Output the (X, Y) coordinate of the center of the cell containing the given text.  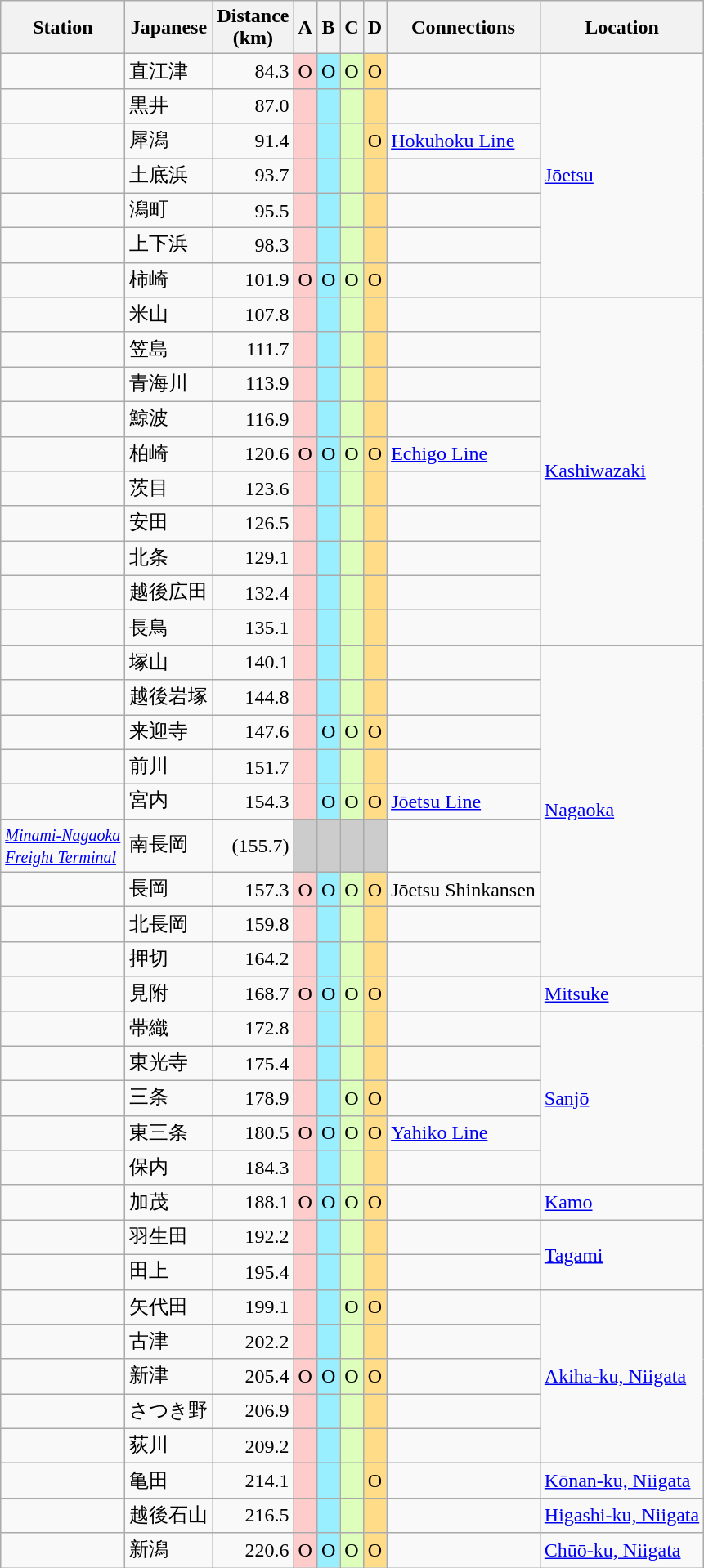
茨目 (168, 489)
Minami-NagaokaFreight Terminal (63, 845)
青海川 (168, 384)
159.8 (253, 925)
上下浜 (168, 245)
羽生田 (168, 1237)
154.3 (253, 802)
206.9 (253, 1412)
田上 (168, 1271)
潟町 (168, 211)
見附 (168, 994)
220.6 (253, 1551)
加茂 (168, 1203)
91.4 (253, 141)
来迎寺 (168, 732)
土底浜 (168, 176)
Chūō-ku, Niigata (621, 1551)
199.1 (253, 1307)
107.8 (253, 315)
Hokuhoku Line (464, 141)
Sanjō (621, 1098)
宮内 (168, 802)
Jōetsu (621, 176)
北長岡 (168, 925)
保内 (168, 1168)
202.2 (253, 1342)
Station (63, 28)
140.1 (253, 662)
押切 (168, 959)
123.6 (253, 489)
南長岡 (168, 845)
新津 (168, 1376)
216.5 (253, 1515)
Jōetsu Shinkansen (464, 889)
151.7 (253, 766)
95.5 (253, 211)
Mitsuke (621, 994)
東光寺 (168, 1064)
101.9 (253, 279)
新潟 (168, 1551)
長鳥 (168, 628)
三条 (168, 1098)
188.1 (253, 1203)
荻川 (168, 1446)
前川 (168, 766)
192.2 (253, 1237)
C (352, 28)
Nagaoka (621, 811)
116.9 (253, 418)
柿崎 (168, 279)
Japanese (168, 28)
168.7 (253, 994)
A (305, 28)
Kōnan-ku, Niigata (621, 1481)
180.5 (253, 1132)
Jōetsu Line (464, 802)
98.3 (253, 245)
Higashi-ku, Niigata (621, 1515)
柏崎 (168, 454)
亀田 (168, 1481)
178.9 (253, 1098)
175.4 (253, 1064)
古津 (168, 1342)
長岡 (168, 889)
93.7 (253, 176)
さつき野 (168, 1412)
越後石山 (168, 1515)
120.6 (253, 454)
犀潟 (168, 141)
129.1 (253, 559)
Connections (464, 28)
東三条 (168, 1132)
135.1 (253, 628)
帯織 (168, 1030)
(155.7) (253, 845)
Kamo (621, 1203)
Location (621, 28)
越後広田 (168, 593)
111.7 (253, 350)
147.6 (253, 732)
172.8 (253, 1030)
北条 (168, 559)
直江津 (168, 72)
84.3 (253, 72)
87.0 (253, 106)
157.3 (253, 889)
B (328, 28)
黒井 (168, 106)
144.8 (253, 698)
209.2 (253, 1446)
126.5 (253, 523)
205.4 (253, 1376)
Distance(km) (253, 28)
113.9 (253, 384)
米山 (168, 315)
鯨波 (168, 418)
笠島 (168, 350)
184.3 (253, 1168)
214.1 (253, 1481)
安田 (168, 523)
164.2 (253, 959)
Tagami (621, 1255)
Kashiwazaki (621, 471)
越後岩塚 (168, 698)
Akiha-ku, Niigata (621, 1376)
塚山 (168, 662)
132.4 (253, 593)
195.4 (253, 1271)
D (374, 28)
Yahiko Line (464, 1132)
矢代田 (168, 1307)
Echigo Line (464, 454)
